From the cell containing the given text, extract its center point as [X, Y] coordinate. 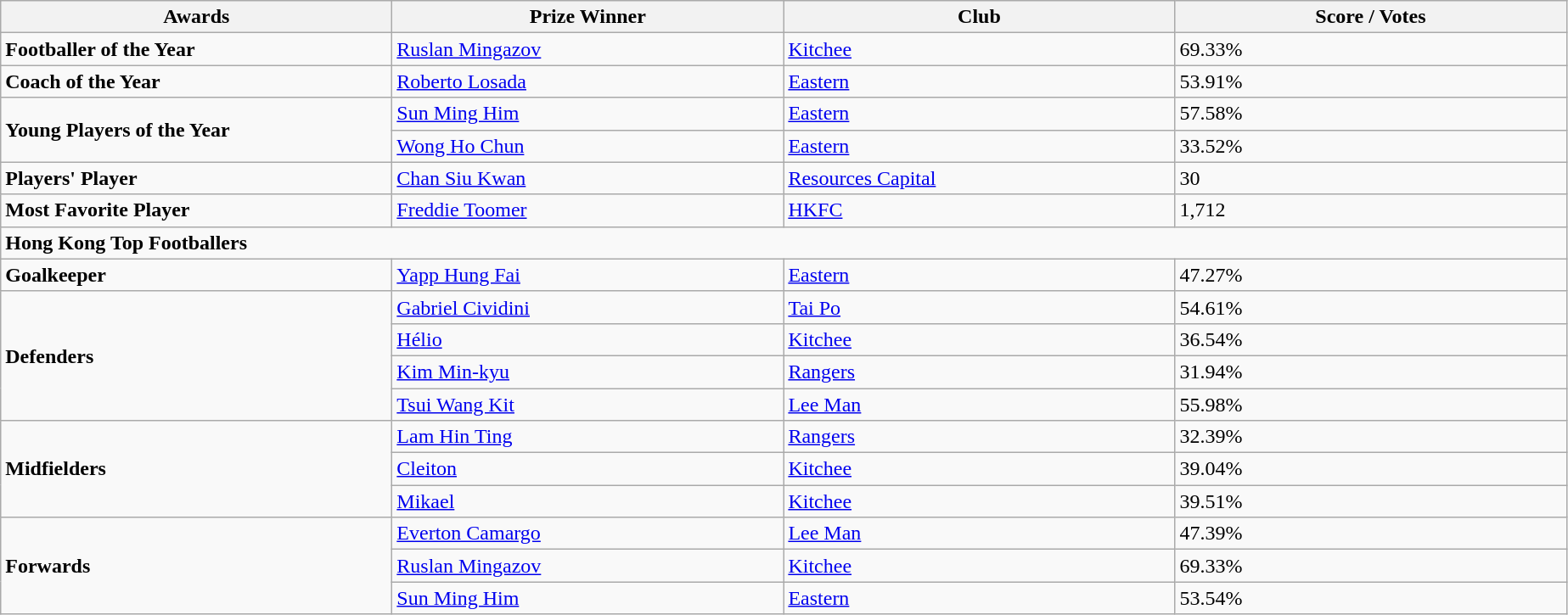
HKFC [980, 210]
53.54% [1370, 598]
Defenders [197, 355]
39.51% [1370, 501]
Yapp Hung Fai [587, 275]
Lam Hin Ting [587, 437]
54.61% [1370, 307]
Gabriel Cividini [587, 307]
Hélio [587, 339]
53.91% [1370, 81]
57.58% [1370, 114]
Everton Camargo [587, 534]
Prize Winner [587, 17]
Players' Player [197, 178]
Score / Votes [1370, 17]
32.39% [1370, 437]
Hong Kong Top Footballers [784, 243]
47.27% [1370, 275]
33.52% [1370, 146]
Roberto Losada [587, 81]
Tsui Wang Kit [587, 405]
Freddie Toomer [587, 210]
1,712 [1370, 210]
47.39% [1370, 534]
39.04% [1370, 469]
Tai Po [980, 307]
Mikael [587, 501]
31.94% [1370, 372]
55.98% [1370, 405]
Wong Ho Chun [587, 146]
Club [980, 17]
Kim Min-kyu [587, 372]
Forwards [197, 566]
36.54% [1370, 339]
Footballer of the Year [197, 49]
Goalkeeper [197, 275]
Coach of the Year [197, 81]
Chan Siu Kwan [587, 178]
Midfielders [197, 469]
Most Favorite Player [197, 210]
30 [1370, 178]
Resources Capital [980, 178]
Cleiton [587, 469]
Young Players of the Year [197, 130]
Awards [197, 17]
